Identify which cell holds the provided text, then report its [x, y] central coordinate. 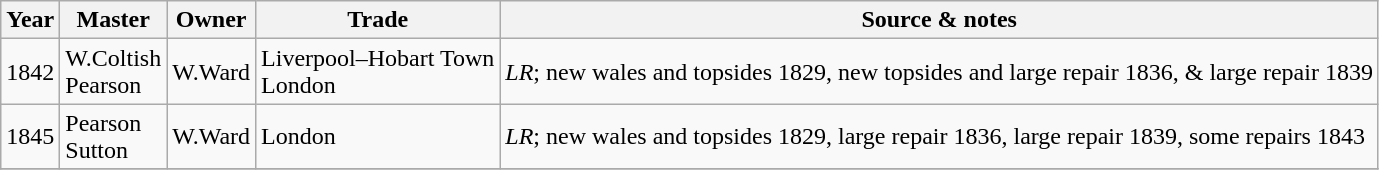
Source & notes [940, 20]
PearsonSutton [114, 136]
Master [114, 20]
Liverpool–Hobart TownLondon [378, 72]
London [378, 136]
1845 [30, 136]
W.ColtishPearson [114, 72]
Year [30, 20]
Owner [212, 20]
Trade [378, 20]
LR; new wales and topsides 1829, new topsides and large repair 1836, & large repair 1839 [940, 72]
1842 [30, 72]
LR; new wales and topsides 1829, large repair 1836, large repair 1839, some repairs 1843 [940, 136]
